Provide the (x, y) coordinate of the cell's center where the given text is located.  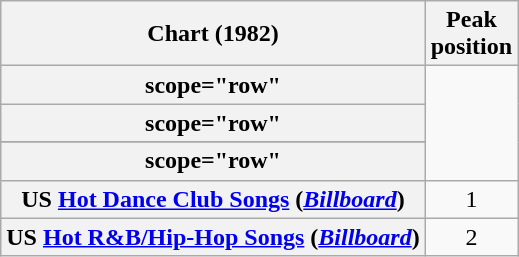
Peakposition (471, 34)
Chart (1982) (213, 34)
US Hot R&B/Hip-Hop Songs (Billboard) (213, 237)
US Hot Dance Club Songs (Billboard) (213, 199)
1 (471, 199)
2 (471, 237)
